For the text-containing cell, return its midpoint in [x, y] coordinate format. 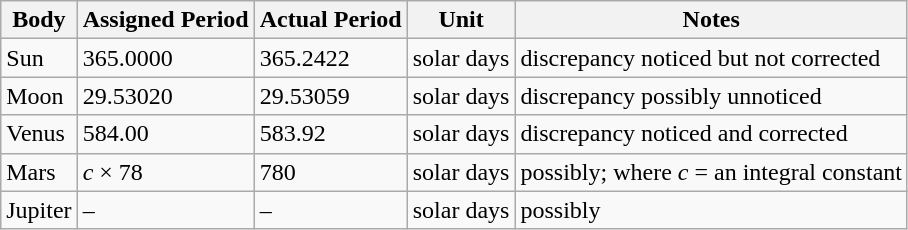
Body [39, 20]
Jupiter [39, 210]
discrepancy noticed but not corrected [712, 58]
discrepancy noticed and corrected [712, 134]
780 [330, 172]
Unit [461, 20]
Moon [39, 96]
Assigned Period [166, 20]
29.53020 [166, 96]
29.53059 [330, 96]
discrepancy possibly unnoticed [712, 96]
Mars [39, 172]
Sun [39, 58]
584.00 [166, 134]
possibly; where c = an integral constant [712, 172]
583.92 [330, 134]
possibly [712, 210]
365.2422 [330, 58]
Actual Period [330, 20]
Venus [39, 134]
c × 78 [166, 172]
Notes [712, 20]
365.0000 [166, 58]
